Detect which cell encompasses the target text, then output its (x, y) center coordinate. 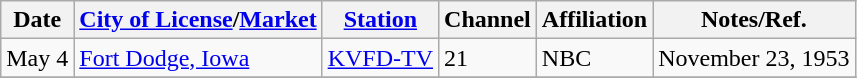
21 (488, 58)
Fort Dodge, Iowa (198, 58)
November 23, 1953 (754, 58)
Station (380, 20)
NBC (594, 58)
Affiliation (594, 20)
City of License/Market (198, 20)
KVFD-TV (380, 58)
Channel (488, 20)
Date (38, 20)
May 4 (38, 58)
Notes/Ref. (754, 20)
